From the cell containing the given text, extract its center point as [X, Y] coordinate. 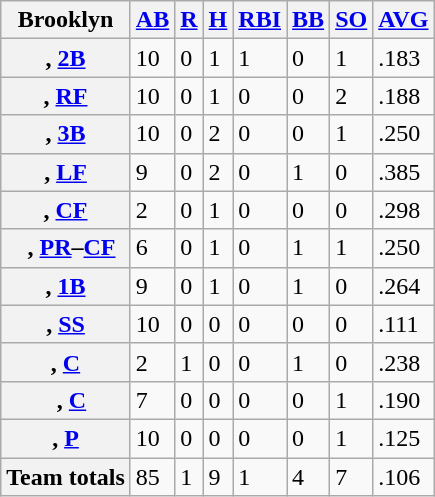
, 1B [66, 286]
BB [308, 20]
.298 [404, 210]
6 [152, 248]
, 3B [66, 134]
Brooklyn [66, 20]
, SS [66, 324]
.188 [404, 96]
.238 [404, 362]
, LF [66, 172]
, RF [66, 96]
4 [308, 477]
.125 [404, 438]
, P [66, 438]
85 [152, 477]
.264 [404, 286]
.111 [404, 324]
, 2B [66, 58]
RBI [260, 20]
R [189, 20]
H [218, 20]
.190 [404, 400]
AB [152, 20]
Team totals [66, 477]
.183 [404, 58]
SO [352, 20]
.385 [404, 172]
, CF [66, 210]
AVG [404, 20]
.106 [404, 477]
, PR–CF [66, 248]
